Determine the (x, y) coordinate at the center of the cell enclosing the given text.  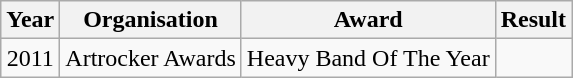
Year (30, 20)
Artrocker Awards (150, 58)
Heavy Band Of The Year (368, 58)
2011 (30, 58)
Result (533, 20)
Organisation (150, 20)
Award (368, 20)
